Identify which cell holds the provided text, then report its (x, y) central coordinate. 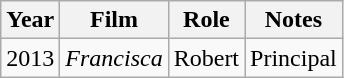
Role (206, 20)
Notes (294, 20)
Year (30, 20)
Francisca (114, 58)
2013 (30, 58)
Robert (206, 58)
Principal (294, 58)
Film (114, 20)
